Output the [X, Y] coordinate of the center of the cell containing the given text.  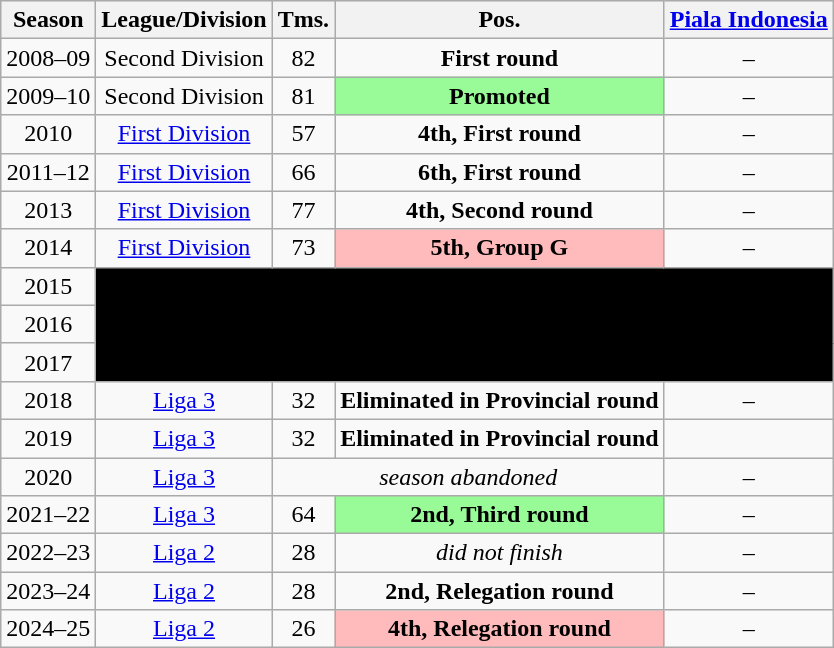
Season [48, 20]
Promoted [500, 96]
64 [303, 515]
2015 [48, 286]
Pos. [500, 20]
6th, First round [500, 172]
82 [303, 58]
5th, Group G [500, 248]
Piala Indonesia [748, 20]
66 [303, 172]
4th, Relegation round [500, 629]
2021–22 [48, 515]
57 [303, 134]
81 [303, 96]
League/Division [184, 20]
2009–10 [48, 96]
did not finish [500, 553]
season abandoned [468, 477]
4th, Second round [500, 210]
2022–23 [48, 553]
2011–12 [48, 172]
2023–24 [48, 591]
2020 [48, 477]
77 [303, 210]
2016 [48, 324]
2017 [48, 362]
73 [303, 248]
2nd, Third round [500, 515]
4th, First round [500, 134]
Tms. [303, 20]
2024–25 [48, 629]
2019 [48, 438]
2014 [48, 248]
26 [303, 629]
2018 [48, 400]
2008–09 [48, 58]
2nd, Relegation round [500, 591]
2010 [48, 134]
First round [500, 58]
2013 [48, 210]
